Identify which cell holds the provided text, then report its [X, Y] central coordinate. 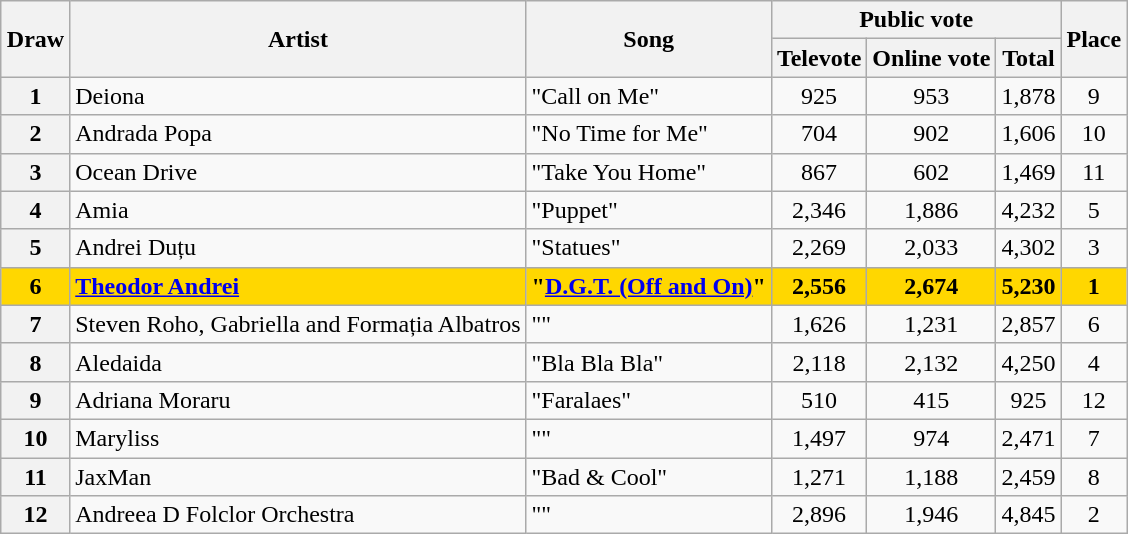
2,896 [818, 515]
2,346 [818, 210]
2,033 [932, 248]
2,674 [932, 286]
4,232 [1028, 210]
Artist [298, 39]
"Bla Bla Bla" [648, 362]
902 [932, 134]
2,556 [818, 286]
Public vote [916, 20]
4,845 [1028, 515]
Andreea D Folclor Orchestra [298, 515]
1,886 [932, 210]
2,471 [1028, 438]
1,231 [932, 324]
Deiona [298, 96]
Song [648, 39]
4,250 [1028, 362]
Andrei Duțu [298, 248]
1,469 [1028, 172]
1,188 [932, 477]
"Puppet" [648, 210]
2,857 [1028, 324]
Draw [35, 39]
5,230 [1028, 286]
Place [1094, 39]
510 [818, 400]
Aledaida [298, 362]
JaxMan [298, 477]
867 [818, 172]
Ocean Drive [298, 172]
1,497 [818, 438]
415 [932, 400]
1,878 [1028, 96]
953 [932, 96]
Maryliss [298, 438]
2,459 [1028, 477]
974 [932, 438]
Televote [818, 58]
2,118 [818, 362]
1,606 [1028, 134]
Theodor Andrei [298, 286]
"Statues" [648, 248]
704 [818, 134]
1,626 [818, 324]
Total [1028, 58]
Steven Roho, Gabriella and Formația Albatros [298, 324]
2,132 [932, 362]
4,302 [1028, 248]
"Call on Me" [648, 96]
"Faralaes" [648, 400]
1,946 [932, 515]
2,269 [818, 248]
"Take You Home" [648, 172]
Adriana Moraru [298, 400]
602 [932, 172]
1,271 [818, 477]
Online vote [932, 58]
Andrada Popa [298, 134]
"No Time for Me" [648, 134]
"D.G.T. (Off and On)" [648, 286]
"Bad & Cool" [648, 477]
Amia [298, 210]
